Output the (X, Y) coordinate of the center of the cell containing the given text.  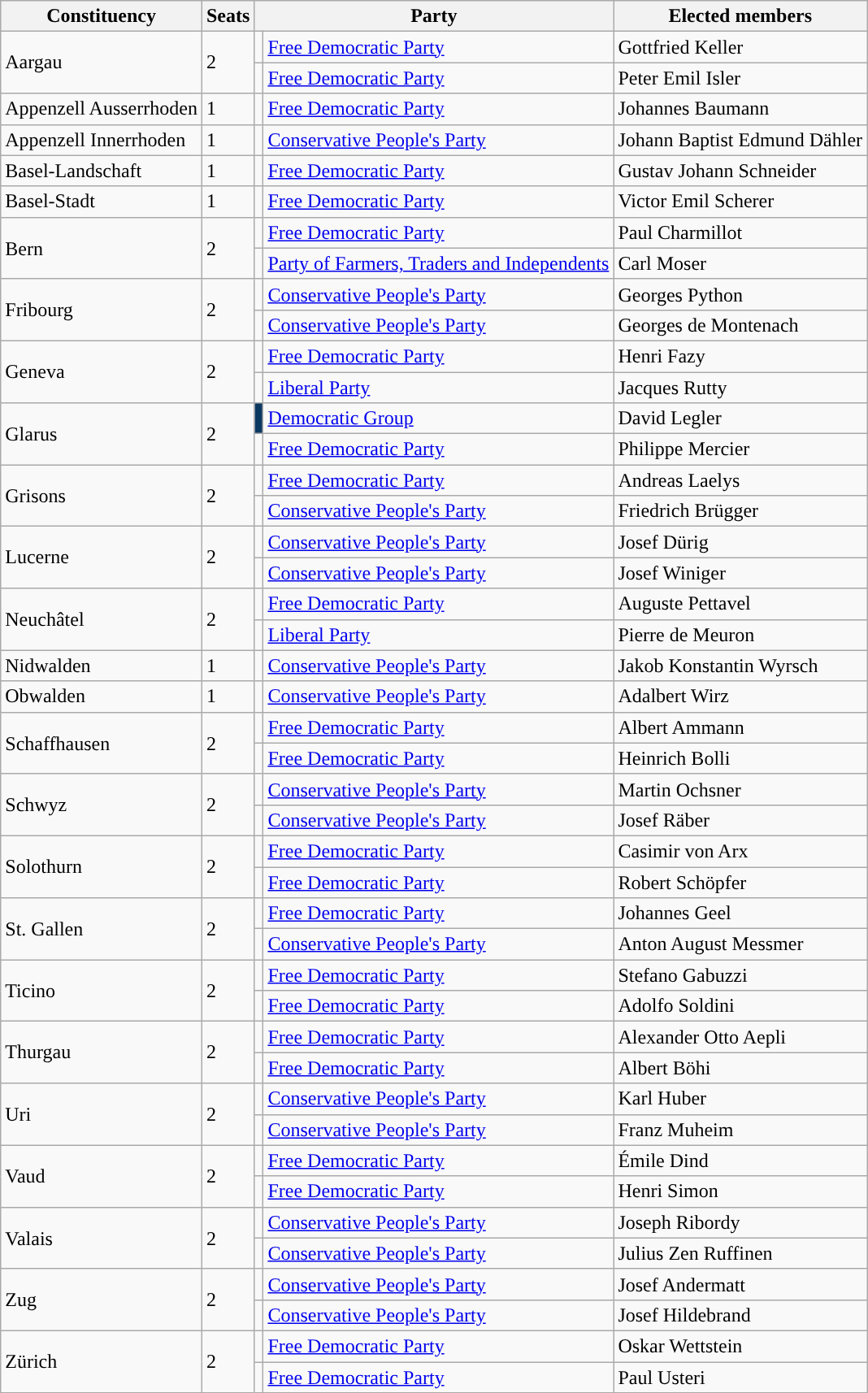
Glarus (102, 434)
Basel-Landschaft (102, 171)
Obwalden (102, 696)
Appenzell Ausserrhoden (102, 109)
Schwyz (102, 805)
Martin Ochsner (740, 789)
Bern (102, 248)
Party (434, 16)
Casimir von Arx (740, 851)
Albert Ammann (740, 727)
Adalbert Wirz (740, 696)
David Legler (740, 419)
Jakob Konstantin Wyrsch (740, 666)
Vaud (102, 1176)
Paul Usteri (740, 1378)
St. Gallen (102, 929)
Seats (228, 16)
Valais (102, 1238)
Neuchâtel (102, 619)
Andreas Laelys (740, 480)
Democratic Group (439, 419)
Julius Zen Ruffinen (740, 1253)
Karl Huber (740, 1099)
Anton August Messmer (740, 944)
Solothurn (102, 866)
Oskar Wettstein (740, 1346)
Constituency (102, 16)
Henri Simon (740, 1191)
Henri Fazy (740, 356)
Geneva (102, 371)
Auguste Pettavel (740, 604)
Grisons (102, 496)
Carl Moser (740, 263)
Joseph Ribordy (740, 1222)
Appenzell Innerrhoden (102, 140)
Josef Dürig (740, 542)
Franz Muheim (740, 1130)
Georges de Montenach (740, 325)
Gottfried Keller (740, 47)
Zürich (102, 1361)
Jacques Rutty (740, 388)
Basel-Stadt (102, 202)
Johann Baptist Edmund Dähler (740, 140)
Philippe Mercier (740, 449)
Stefano Gabuzzi (740, 975)
Alexander Otto Aepli (740, 1037)
Aargau (102, 63)
Heinrich Bolli (740, 758)
Ticino (102, 991)
Fribourg (102, 310)
Josef Andermatt (740, 1284)
Paul Charmillot (740, 232)
Georges Python (740, 294)
Josef Hildebrand (740, 1315)
Josef Winiger (740, 573)
Johannes Baumann (740, 109)
Party of Farmers, Traders and Independents (439, 263)
Nidwalden (102, 666)
Gustav Johann Schneider (740, 171)
Schaffhausen (102, 743)
Émile Dind (740, 1161)
Uri (102, 1114)
Victor Emil Scherer (740, 202)
Johannes Geel (740, 913)
Thurgau (102, 1052)
Lucerne (102, 558)
Albert Böhi (740, 1068)
Elected members (740, 16)
Zug (102, 1300)
Pierre de Meuron (740, 635)
Adolfo Soldini (740, 1006)
Josef Räber (740, 820)
Robert Schöpfer (740, 882)
Peter Emil Isler (740, 78)
Friedrich Brügger (740, 511)
